Detect which cell encompasses the target text, then output its (x, y) center coordinate. 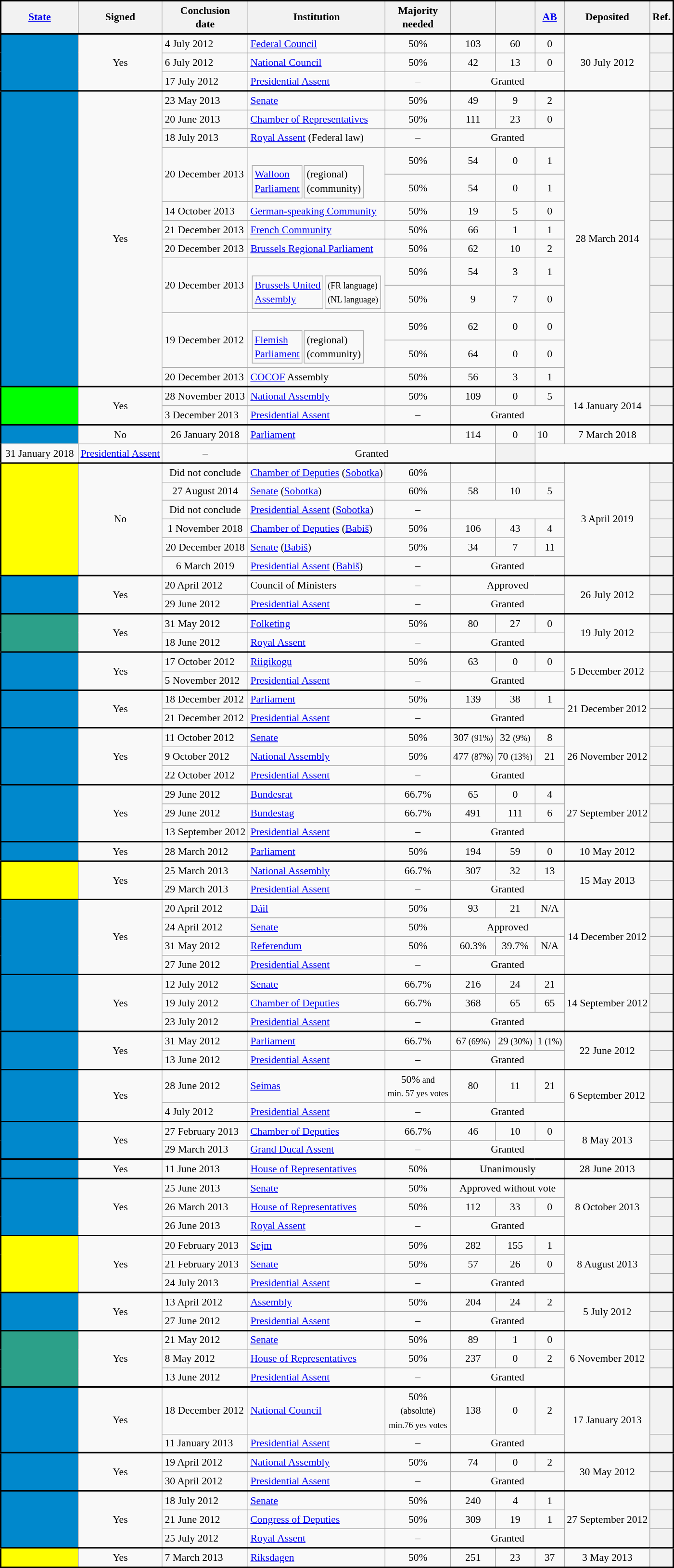
Senate (Babiš) (317, 547)
Bundestag (317, 814)
WalloonParliament (regional)(community) (317, 175)
18 June 2012 (205, 642)
Brussels UnitedAssembly (FR language)(NL language) (317, 286)
74 (473, 1463)
Signed (120, 17)
240 (473, 1501)
11 October 2012 (205, 738)
24 July 2013 (205, 1283)
24 April 2012 (205, 928)
25 June 2013 (205, 1189)
26 (515, 1265)
5 July 2012 (607, 1312)
216 (473, 984)
138 (473, 1411)
26 November 2012 (607, 756)
282 (473, 1245)
Senate (Sobotka) (317, 491)
3 December 2013 (205, 415)
22 October 2012 (205, 776)
67 (69%) (473, 1041)
Unanimously (508, 1169)
20 February 2013 (205, 1245)
German-speaking Community (317, 212)
18 July 2013 (205, 138)
66 (473, 230)
6 July 2012 (205, 63)
17 July 2012 (205, 81)
Referendum (317, 946)
491 (473, 814)
14 January 2014 (607, 406)
27 August 2014 (205, 491)
46 (473, 1131)
WalloonParliament (277, 182)
31 January 2018 (39, 453)
194 (473, 852)
27 (515, 624)
34 (473, 547)
25 July 2012 (205, 1539)
63 (473, 662)
5 November 2012 (205, 681)
25 March 2013 (205, 871)
8 May 2012 (205, 1359)
6 November 2012 (607, 1359)
112 (473, 1208)
1 November 2018 (205, 529)
Folketing (317, 624)
Grand Ducal Assent (317, 1150)
8 May 2013 (607, 1141)
28 June 2013 (607, 1169)
17 January 2013 (607, 1420)
Dáil (317, 909)
Deposited (607, 17)
Assembly (317, 1302)
17 October 2012 (205, 662)
1 (1%) (549, 1041)
3 April 2019 (607, 519)
Chamber of Deputies (Sobotka) (317, 473)
Brussels Regional Parliament (317, 249)
237 (473, 1359)
19 December 2012 (205, 340)
21 May 2012 (205, 1340)
(FR language)(NL language) (353, 292)
18 July 2012 (205, 1501)
30 May 2012 (607, 1472)
6 September 2012 (607, 1095)
Federal Council (317, 44)
38 (515, 700)
Ref. (662, 17)
109 (473, 396)
8 August 2013 (607, 1264)
21 February 2013 (205, 1265)
26 January 2018 (205, 435)
9 October 2012 (205, 757)
10 May 2012 (607, 852)
59 (515, 852)
28 March 2014 (607, 238)
26 June 2013 (205, 1226)
21 December 2013 (205, 230)
309 (473, 1519)
50% andmin. 57 yes votes (418, 1086)
57 (473, 1265)
32 (9%) (515, 738)
Seimas (317, 1086)
Riksdagen (317, 1557)
20 December 2018 (205, 547)
58 (473, 491)
Riigikogu (317, 662)
14 October 2013 (205, 212)
42 (473, 63)
Chamber of Representatives (317, 119)
64 (473, 354)
5 December 2012 (607, 671)
14 December 2012 (607, 937)
89 (473, 1340)
French Community (317, 230)
21 June 2012 (205, 1519)
30 July 2012 (607, 63)
43 (515, 529)
13 April 2012 (205, 1302)
15 May 2013 (607, 880)
23 July 2012 (205, 1022)
Council of Ministers (317, 586)
32 (515, 871)
93 (473, 909)
26 July 2012 (607, 595)
20 June 2013 (205, 119)
11 June 2013 (205, 1169)
Congress of Deputies (317, 1519)
Majority needed (418, 17)
3 May 2013 (607, 1557)
COCOF Assembly (317, 377)
103 (473, 44)
Approved without vote (508, 1189)
23 May 2013 (205, 100)
19 April 2012 (205, 1463)
155 (515, 1245)
37 (549, 1557)
477 (87%) (473, 757)
Brussels UnitedAssembly (288, 292)
204 (473, 1302)
28 November 2013 (205, 396)
Presidential Assent (Sobotka) (317, 510)
7 March 2018 (607, 435)
FlemishParliament (277, 347)
60.3% (473, 946)
Bundesrat (317, 794)
39.7% (515, 946)
Presidential Assent (Babiš) (317, 566)
13 September 2012 (205, 832)
FlemishParliament (regional)(community) (317, 340)
106 (473, 529)
28 June 2012 (205, 1086)
Chamber of Deputies (Babiš) (317, 529)
7 March 2013 (205, 1557)
12 July 2012 (205, 984)
Conclusion date (205, 17)
28 March 2012 (205, 852)
Royal Assent (Federal law) (317, 138)
22 June 2012 (607, 1050)
70 (13%) (515, 757)
251 (473, 1557)
33 (515, 1208)
29 (30%) (515, 1041)
AB (549, 17)
27 February 2013 (205, 1131)
50%(absolute)min.76 yes votes (418, 1411)
114 (473, 435)
Sejm (317, 1245)
368 (473, 1003)
56 (473, 377)
49 (473, 100)
307 (473, 871)
Institution (317, 17)
State (39, 17)
14 September 2012 (607, 1003)
8 October 2013 (607, 1207)
307 (91%) (473, 738)
30 April 2012 (205, 1482)
60 (515, 44)
26 March 2013 (205, 1208)
6 (549, 814)
139 (473, 700)
11 January 2013 (205, 1443)
6 March 2019 (205, 566)
8 (549, 738)
